Locate the cell with the specified text and output its (x, y) center coordinate. 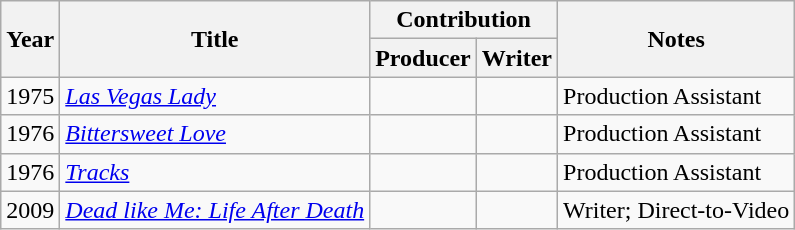
2009 (30, 210)
Producer (424, 58)
Year (30, 39)
Contribution (464, 20)
Tracks (215, 172)
Dead like Me: Life After Death (215, 210)
Las Vegas Lady (215, 96)
Title (215, 39)
Writer (516, 58)
1975 (30, 96)
Writer; Direct-to-Video (676, 210)
Bittersweet Love (215, 134)
Notes (676, 39)
